Pinpoint the cell where the given text exists, returning its (x, y) midpoint coordinate. 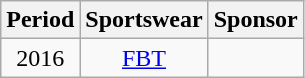
FBT (144, 58)
Period (40, 20)
Sportswear (144, 20)
Sponsor (256, 20)
2016 (40, 58)
